Determine the [x, y] coordinate at the center of the cell enclosing the given text.  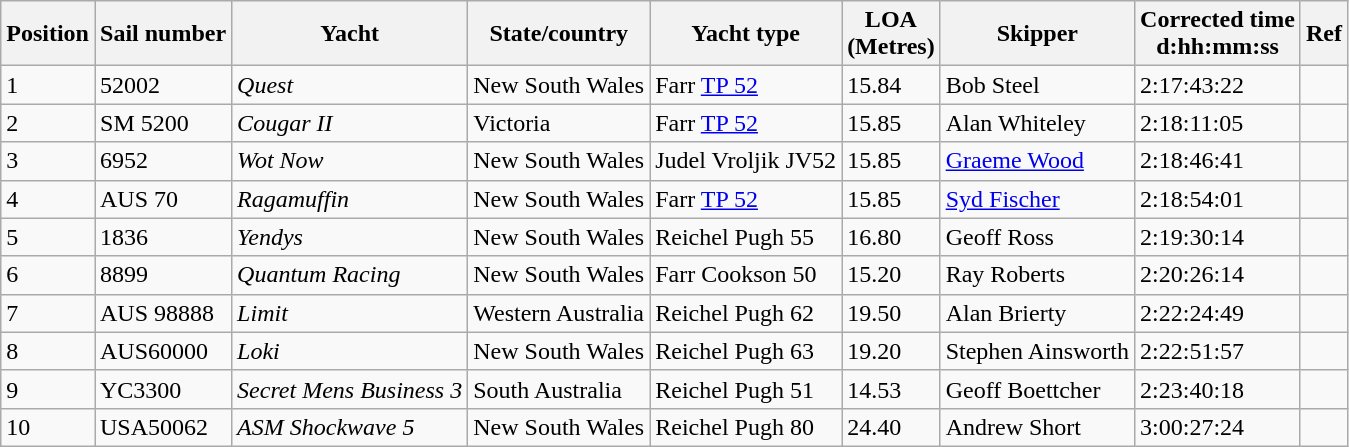
Yacht type [746, 34]
Geoff Ross [1037, 237]
Skipper [1037, 34]
2:18:46:41 [1218, 161]
6952 [162, 161]
Quest [350, 85]
Judel Vroljik JV52 [746, 161]
Cougar II [350, 123]
Reichel Pugh 80 [746, 427]
16.80 [892, 237]
Position [48, 34]
Quantum Racing [350, 275]
10 [48, 427]
24.40 [892, 427]
Reichel Pugh 63 [746, 351]
8 [48, 351]
Yacht [350, 34]
SM 5200 [162, 123]
AUS 98888 [162, 313]
Yendys [350, 237]
Victoria [559, 123]
Stephen Ainsworth [1037, 351]
Sail number [162, 34]
2:18:11:05 [1218, 123]
Limit [350, 313]
South Australia [559, 389]
3 [48, 161]
ASM Shockwave 5 [350, 427]
6 [48, 275]
4 [48, 199]
52002 [162, 85]
Alan Whiteley [1037, 123]
YC3300 [162, 389]
Western Australia [559, 313]
Bob Steel [1037, 85]
8899 [162, 275]
19.50 [892, 313]
AUS 70 [162, 199]
14.53 [892, 389]
Ragamuffin [350, 199]
9 [48, 389]
Graeme Wood [1037, 161]
Geoff Boettcher [1037, 389]
Corrected time d:hh:mm:ss [1218, 34]
USA50062 [162, 427]
Ref [1324, 34]
2:23:40:18 [1218, 389]
Syd Fischer [1037, 199]
Ray Roberts [1037, 275]
2:22:51:57 [1218, 351]
7 [48, 313]
2 [48, 123]
1 [48, 85]
2:17:43:22 [1218, 85]
15.20 [892, 275]
Loki [350, 351]
Farr Cookson 50 [746, 275]
Wot Now [350, 161]
2:20:26:14 [1218, 275]
1836 [162, 237]
3:00:27:24 [1218, 427]
Andrew Short [1037, 427]
19.20 [892, 351]
Reichel Pugh 55 [746, 237]
2:19:30:14 [1218, 237]
2:18:54:01 [1218, 199]
State/country [559, 34]
AUS60000 [162, 351]
5 [48, 237]
15.84 [892, 85]
Alan Brierty [1037, 313]
2:22:24:49 [1218, 313]
Reichel Pugh 62 [746, 313]
LOA (Metres) [892, 34]
Secret Mens Business 3 [350, 389]
Reichel Pugh 51 [746, 389]
